Find where the given text appears and provide that cell's center as (x, y) coordinate. 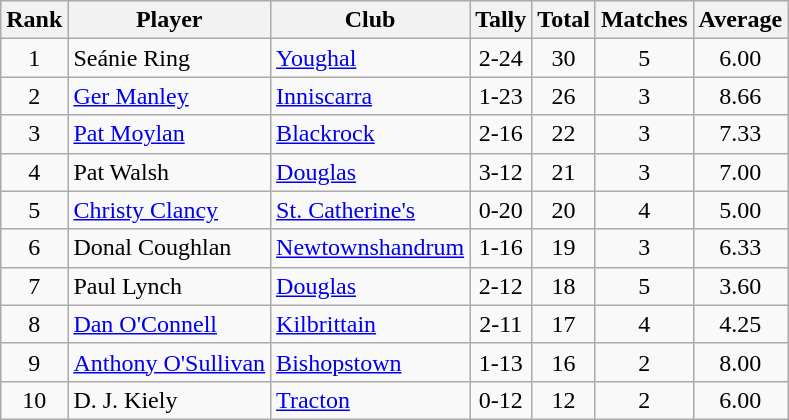
12 (564, 400)
19 (564, 248)
17 (564, 324)
18 (564, 286)
Blackrock (370, 134)
22 (564, 134)
2-24 (501, 58)
20 (564, 210)
Bishopstown (370, 362)
21 (564, 172)
2-11 (501, 324)
Player (170, 20)
6 (34, 248)
1-16 (501, 248)
Tracton (370, 400)
Rank (34, 20)
Tally (501, 20)
26 (564, 96)
Donal Coughlan (170, 248)
1-13 (501, 362)
9 (34, 362)
2-16 (501, 134)
8.00 (740, 362)
Inniscarra (370, 96)
7.00 (740, 172)
Christy Clancy (170, 210)
Matches (644, 20)
Kilbrittain (370, 324)
2-12 (501, 286)
0-20 (501, 210)
0-12 (501, 400)
10 (34, 400)
Average (740, 20)
16 (564, 362)
30 (564, 58)
Total (564, 20)
1 (34, 58)
Pat Moylan (170, 134)
Pat Walsh (170, 172)
3.60 (740, 286)
6.33 (740, 248)
7.33 (740, 134)
5.00 (740, 210)
Youghal (370, 58)
8 (34, 324)
3-12 (501, 172)
4.25 (740, 324)
St. Catherine's (370, 210)
8.66 (740, 96)
Anthony O'Sullivan (170, 362)
Seánie Ring (170, 58)
1-23 (501, 96)
Dan O'Connell (170, 324)
7 (34, 286)
Newtownshandrum (370, 248)
Paul Lynch (170, 286)
D. J. Kiely (170, 400)
Club (370, 20)
Ger Manley (170, 96)
